Detect which cell encompasses the target text, then output its [x, y] center coordinate. 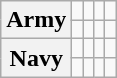
Army [36, 20]
Navy [36, 58]
